Scan for the cell matching the given text and deliver its (X, Y) coordinate at center. 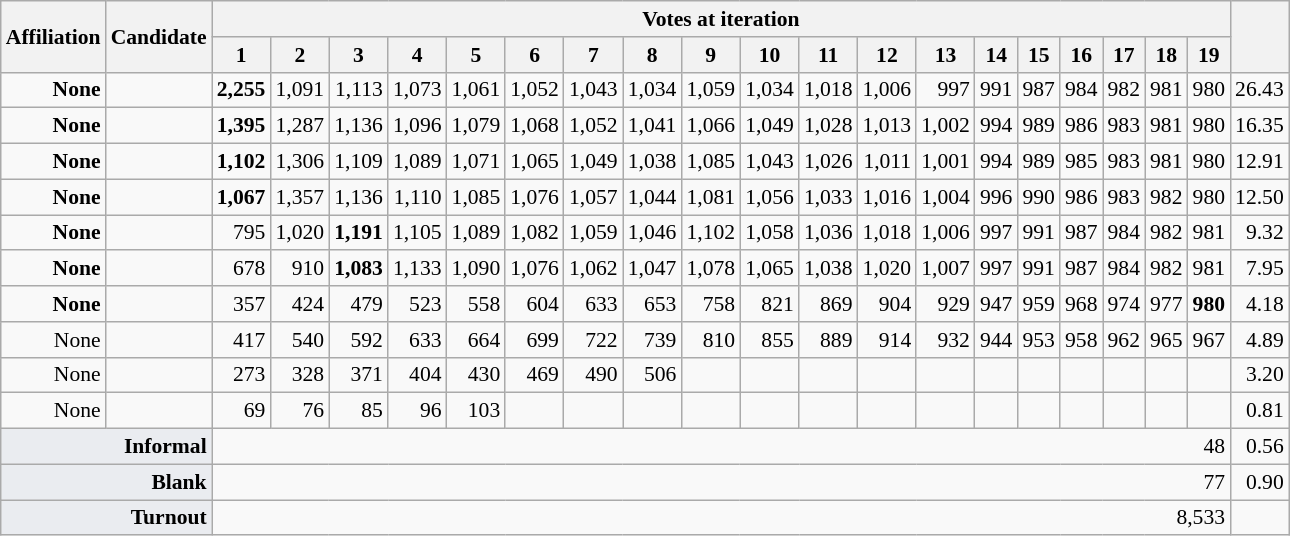
1,062 (594, 269)
7 (594, 55)
1,091 (300, 90)
16 (1082, 55)
1,113 (358, 90)
947 (996, 304)
1,395 (242, 126)
1,061 (476, 90)
953 (1038, 340)
Candidate (159, 36)
0.56 (1260, 447)
69 (242, 411)
469 (534, 375)
1,083 (358, 269)
328 (300, 375)
2,255 (242, 90)
739 (652, 340)
3 (358, 55)
540 (300, 340)
14 (996, 55)
558 (476, 304)
1,001 (946, 162)
944 (996, 340)
Turnout (106, 518)
490 (594, 375)
1,007 (946, 269)
914 (888, 340)
604 (534, 304)
977 (1166, 304)
965 (1166, 340)
1,191 (358, 233)
1 (242, 55)
12.50 (1260, 197)
1,073 (418, 90)
722 (594, 340)
932 (946, 340)
1,067 (242, 197)
85 (358, 411)
1,071 (476, 162)
1,287 (300, 126)
9 (710, 55)
18 (1166, 55)
1,090 (476, 269)
0.90 (1260, 482)
1,046 (652, 233)
1,044 (652, 197)
0.81 (1260, 411)
8 (652, 55)
974 (1124, 304)
1,096 (418, 126)
904 (888, 304)
1,110 (418, 197)
4.89 (1260, 340)
10 (770, 55)
357 (242, 304)
996 (996, 197)
1,081 (710, 197)
Blank (106, 482)
3.20 (1260, 375)
664 (476, 340)
371 (358, 375)
15 (1038, 55)
1,068 (534, 126)
12.91 (1260, 162)
855 (770, 340)
929 (946, 304)
910 (300, 269)
869 (828, 304)
678 (242, 269)
13 (946, 55)
430 (476, 375)
1,082 (534, 233)
17 (1124, 55)
1,036 (828, 233)
758 (710, 304)
273 (242, 375)
1,133 (418, 269)
1,033 (828, 197)
1,011 (888, 162)
985 (1082, 162)
Informal (106, 447)
889 (828, 340)
653 (652, 304)
1,041 (652, 126)
1,002 (946, 126)
959 (1038, 304)
26.43 (1260, 90)
5 (476, 55)
4.18 (1260, 304)
1,013 (888, 126)
1,047 (652, 269)
12 (888, 55)
76 (300, 411)
11 (828, 55)
1,058 (770, 233)
506 (652, 375)
1,056 (770, 197)
19 (1210, 55)
699 (534, 340)
8,533 (721, 518)
1,078 (710, 269)
1,057 (594, 197)
1,357 (300, 197)
48 (721, 447)
1,028 (828, 126)
424 (300, 304)
1,306 (300, 162)
417 (242, 340)
96 (418, 411)
1,004 (946, 197)
Votes at iteration (721, 19)
4 (418, 55)
1,016 (888, 197)
1,109 (358, 162)
77 (721, 482)
103 (476, 411)
479 (358, 304)
1,105 (418, 233)
990 (1038, 197)
1,026 (828, 162)
7.95 (1260, 269)
16.35 (1260, 126)
821 (770, 304)
6 (534, 55)
810 (710, 340)
967 (1210, 340)
1,066 (710, 126)
592 (358, 340)
958 (1082, 340)
9.32 (1260, 233)
962 (1124, 340)
1,079 (476, 126)
523 (418, 304)
968 (1082, 304)
2 (300, 55)
404 (418, 375)
795 (242, 233)
Affiliation (54, 36)
